Capture the cell that displays the provided text and extract its (X, Y) central coordinate. 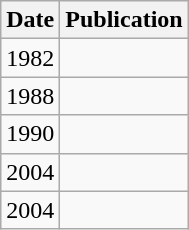
1990 (30, 134)
1982 (30, 58)
Publication (124, 20)
Date (30, 20)
1988 (30, 96)
